Pinpoint the cell where the given text exists, returning its [x, y] midpoint coordinate. 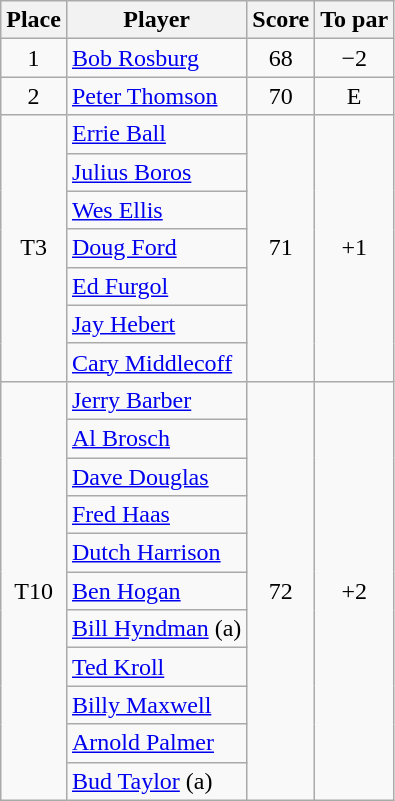
Score [281, 20]
T3 [34, 248]
Doug Ford [156, 248]
Billy Maxwell [156, 705]
72 [281, 590]
Player [156, 20]
2 [34, 96]
E [354, 96]
Bud Taylor (a) [156, 781]
Peter Thomson [156, 96]
+1 [354, 248]
Ted Kroll [156, 667]
Bill Hyndman (a) [156, 629]
1 [34, 58]
71 [281, 248]
Arnold Palmer [156, 743]
68 [281, 58]
Errie Ball [156, 134]
T10 [34, 590]
Julius Boros [156, 172]
Fred Haas [156, 515]
Ed Furgol [156, 286]
−2 [354, 58]
Al Brosch [156, 438]
Ben Hogan [156, 591]
Dutch Harrison [156, 553]
Cary Middlecoff [156, 362]
Dave Douglas [156, 477]
Wes Ellis [156, 210]
Jerry Barber [156, 400]
Bob Rosburg [156, 58]
To par [354, 20]
Place [34, 20]
+2 [354, 590]
Jay Hebert [156, 324]
70 [281, 96]
